Return [X, Y] of the center of cell containing provided text 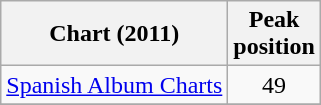
Chart (2011) [114, 34]
49 [274, 85]
Spanish Album Charts [114, 85]
Peakposition [274, 34]
